Detect which cell encompasses the target text, then output its (X, Y) center coordinate. 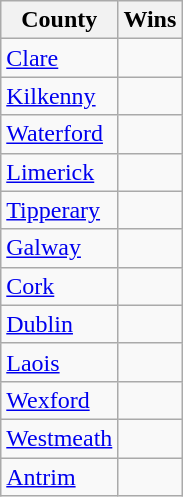
Westmeath (60, 438)
Wexford (60, 400)
Dublin (60, 324)
Cork (60, 286)
Waterford (60, 134)
Antrim (60, 477)
Wins (150, 20)
Galway (60, 248)
Clare (60, 58)
Laois (60, 362)
Tipperary (60, 210)
County (60, 20)
Limerick (60, 172)
Kilkenny (60, 96)
